Detect which cell encompasses the target text, then output its [x, y] center coordinate. 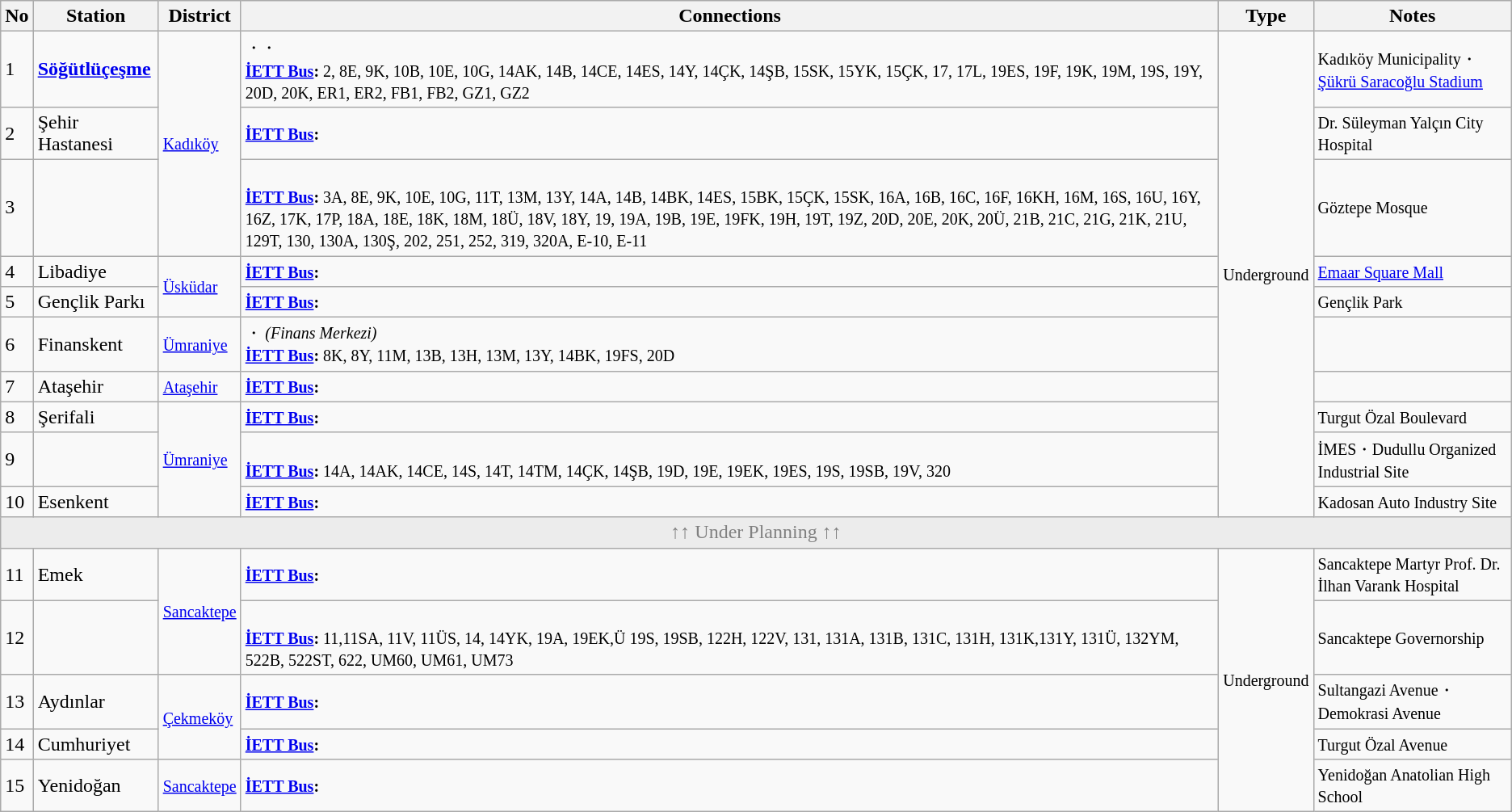
14 [17, 744]
Şerifali [95, 417]
Sancaktepe Governorship [1412, 637]
4 [17, 271]
・ (Finans Merkezi)İETT Bus: 8K, 8Y, 11M, 13B, 13H, 13M, 13Y, 14BK, 19FS, 20D [730, 344]
Gençlik Parkı [95, 302]
Kadıköy [199, 144]
Sultangazi Avenue・Demokrasi Avenue [1412, 701]
10 [17, 502]
Emek [95, 574]
Libadiye [95, 271]
8 [17, 417]
Type [1266, 16]
No [17, 16]
Sancaktepe Martyr Prof. Dr. İlhan Varank Hospital [1412, 574]
Esenkent [95, 502]
3 [17, 207]
Çekmeköy [199, 717]
Finanskent [95, 344]
Göztepe Mosque [1412, 207]
Dr. Süleyman Yalçın City Hospital [1412, 133]
12 [17, 637]
Emaar Square Mall [1412, 271]
Kadıköy Municipality・Şükrü Saracoğlu Stadium [1412, 69]
Connections [730, 16]
Aydınlar [95, 701]
6 [17, 344]
Şehir Hastanesi [95, 133]
5 [17, 302]
1 [17, 69]
11 [17, 574]
Station [95, 16]
15 [17, 785]
2 [17, 133]
Yenidoğan [95, 785]
Turgut Özal Avenue [1412, 744]
13 [17, 701]
İETT Bus: 14A, 14AK, 14CE, 14S, 14T, 14TM, 14ÇK, 14ŞB, 19D, 19E, 19EK, 19ES, 19S, 19SB, 19V, 320 [730, 459]
İMES・Dudullu Organized Industrial Site [1412, 459]
Cumhuriyet [95, 744]
↑↑ Under Planning ↑↑ [756, 532]
Gençlik Park [1412, 302]
Notes [1412, 16]
Üsküdar [199, 286]
Turgut Özal Boulevard [1412, 417]
9 [17, 459]
Yenidoğan Anatolian High School [1412, 785]
District [199, 16]
Kadosan Auto Industry Site [1412, 502]
7 [17, 386]
Söğütlüçeşme [95, 69]
